Output the [X, Y] coordinate of the center of the cell containing the given text.  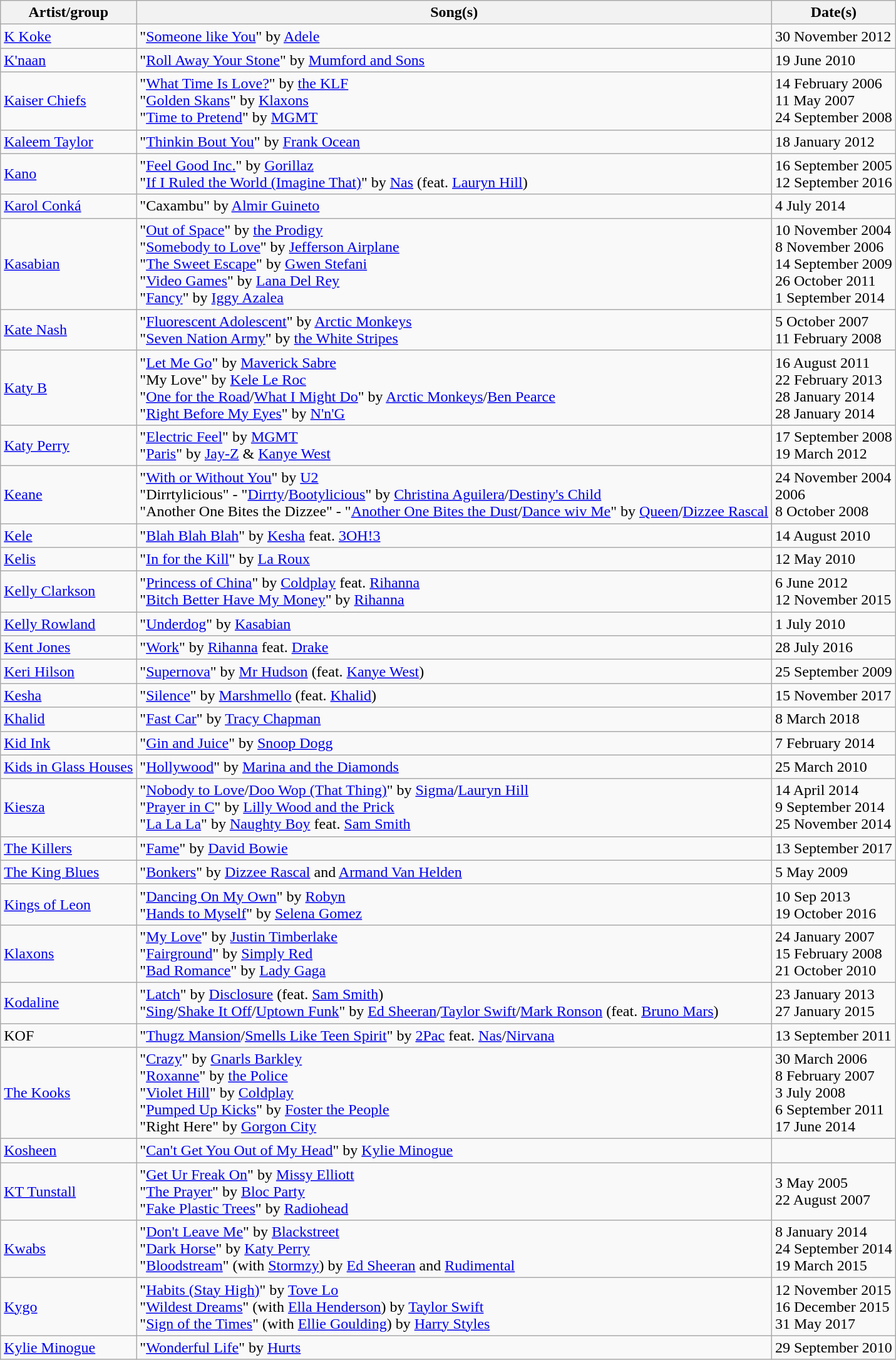
"Gin and Juice" by Snoop Dogg [455, 743]
"Dancing On My Own" by Robyn"Hands to Myself" by Selena Gomez [455, 905]
24 November 200420068 October 2008 [833, 494]
Keri Hilson [69, 672]
25 September 2009 [833, 672]
"Can't Get You Out of My Head" by Kylie Minogue [455, 1151]
24 January 200715 February 2008 21 October 2010 [833, 953]
5 October 200711 February 2008 [833, 330]
"Latch" by Disclosure (feat. Sam Smith)"Sing/Shake It Off/Uptown Funk" by Ed Sheeran/Taylor Swift/Mark Ronson (feat. Bruno Mars) [455, 1002]
6 June 201212 November 2015 [833, 591]
17 September 200819 March 2012 [833, 445]
10 Sep 201319 October 2016 [833, 905]
16 September 200512 September 2016 [833, 174]
10 November 20048 November 200614 September 200926 October 20111 September 2014 [833, 264]
3 May 200522 August 2007 [833, 1191]
"Thugz Mansion/Smells Like Teen Spirit" by 2Pac feat. Nas/Nirvana [455, 1036]
30 November 2012 [833, 36]
"What Time Is Love?" by the KLF"Golden Skans" by Klaxons "Time to Pretend" by MGMT [455, 101]
15 November 2017 [833, 695]
"Let Me Go" by Maverick Sabre "My Love" by Kele Le Roc"One for the Road/What I Might Do" by Arctic Monkeys/Ben Pearce"Right Before My Eyes" by N'n'G [455, 387]
"Princess of China" by Coldplay feat. Rihanna"Bitch Better Have My Money" by Rihanna [455, 591]
Kasabian [69, 264]
"Roll Away Your Stone" by Mumford and Sons [455, 60]
18 January 2012 [833, 142]
Kings of Leon [69, 905]
Kelly Clarkson [69, 591]
8 January 201424 September 201419 March 2015 [833, 1249]
"Supernova" by Mr Hudson (feat. Kanye West) [455, 672]
13 September 2011 [833, 1036]
12 May 2010 [833, 559]
13 September 2017 [833, 848]
"In for the Kill" by La Roux [455, 559]
"Habits (Stay High)" by Tove Lo"Wildest Dreams" (with Ella Henderson) by Taylor Swift"Sign of the Times" (with Ellie Goulding) by Harry Styles [455, 1307]
"Silence" by Marshmello (feat. Khalid) [455, 695]
Kele [69, 536]
Klaxons [69, 953]
"Caxambu" by Almir Guineto [455, 206]
"Work" by Rihanna feat. Drake [455, 648]
"Don't Leave Me" by Blackstreet"Dark Horse" by Katy Perry"Bloodstream" (with Stormzy) by Ed Sheeran and Rudimental [455, 1249]
8 March 2018 [833, 719]
Kelis [69, 559]
Kodaline [69, 1002]
KT Tunstall [69, 1191]
Kid Ink [69, 743]
"Blah Blah Blah" by Kesha feat. 3OH!3 [455, 536]
"Fast Car" by Tracy Chapman [455, 719]
"Hollywood" by Marina and the Diamonds [455, 767]
14 August 2010 [833, 536]
Kylie Minogue [69, 1347]
Kwabs [69, 1249]
"Feel Good Inc." by Gorillaz"If I Ruled the World (Imagine That)" by Nas (feat. Lauryn Hill) [455, 174]
Kent Jones [69, 648]
Keane [69, 494]
28 July 2016 [833, 648]
The Killers [69, 848]
"Get Ur Freak On" by Missy Elliott"The Prayer" by Bloc Party"Fake Plastic Trees" by Radiohead [455, 1191]
1 July 2010 [833, 624]
Kelly Rowland [69, 624]
"Electric Feel" by MGMT"Paris" by Jay-Z & Kanye West [455, 445]
Katy Perry [69, 445]
Kosheen [69, 1151]
5 May 2009 [833, 872]
14 April 20149 September 201425 November 2014 [833, 807]
16 August 201122 February 201328 January 201428 January 2014 [833, 387]
4 July 2014 [833, 206]
Artist/group [69, 13]
12 November 201516 December 201531 May 2017 [833, 1307]
Date(s) [833, 13]
Karol Conká [69, 206]
"Crazy" by Gnarls Barkley"Roxanne" by the Police"Violet Hill" by Coldplay"Pumped Up Kicks" by Foster the People"Right Here" by Gorgon City [455, 1093]
"Wonderful Life" by Hurts [455, 1347]
29 September 2010 [833, 1347]
"Nobody to Love/Doo Wop (That Thing)" by Sigma/Lauryn Hill"Prayer in C" by Lilly Wood and the Prick"La La La" by Naughty Boy feat. Sam Smith [455, 807]
Kesha [69, 695]
KOF [69, 1036]
Kids in Glass Houses [69, 767]
Katy B [69, 387]
Kaiser Chiefs [69, 101]
Song(s) [455, 13]
"Underdog" by Kasabian [455, 624]
The Kooks [69, 1093]
Kygo [69, 1307]
K Koke [69, 36]
Kano [69, 174]
"My Love" by Justin Timberlake"Fairground" by Simply Red"Bad Romance" by Lady Gaga [455, 953]
Khalid [69, 719]
The King Blues [69, 872]
Kate Nash [69, 330]
14 February 2006 11 May 200724 September 2008 [833, 101]
"Bonkers" by Dizzee Rascal and Armand Van Helden [455, 872]
K'naan [69, 60]
"Thinkin Bout You" by Frank Ocean [455, 142]
"Fame" by David Bowie [455, 848]
25 March 2010 [833, 767]
"Someone like You" by Adele [455, 36]
30 March 20068 February 20073 July 20086 September 201117 June 2014 [833, 1093]
23 January 201327 January 2015 [833, 1002]
"Fluorescent Adolescent" by Arctic Monkeys"Seven Nation Army" by the White Stripes [455, 330]
19 June 2010 [833, 60]
Kaleem Taylor [69, 142]
7 February 2014 [833, 743]
Kiesza [69, 807]
